Locate the cell with the specified text and output its (X, Y) center coordinate. 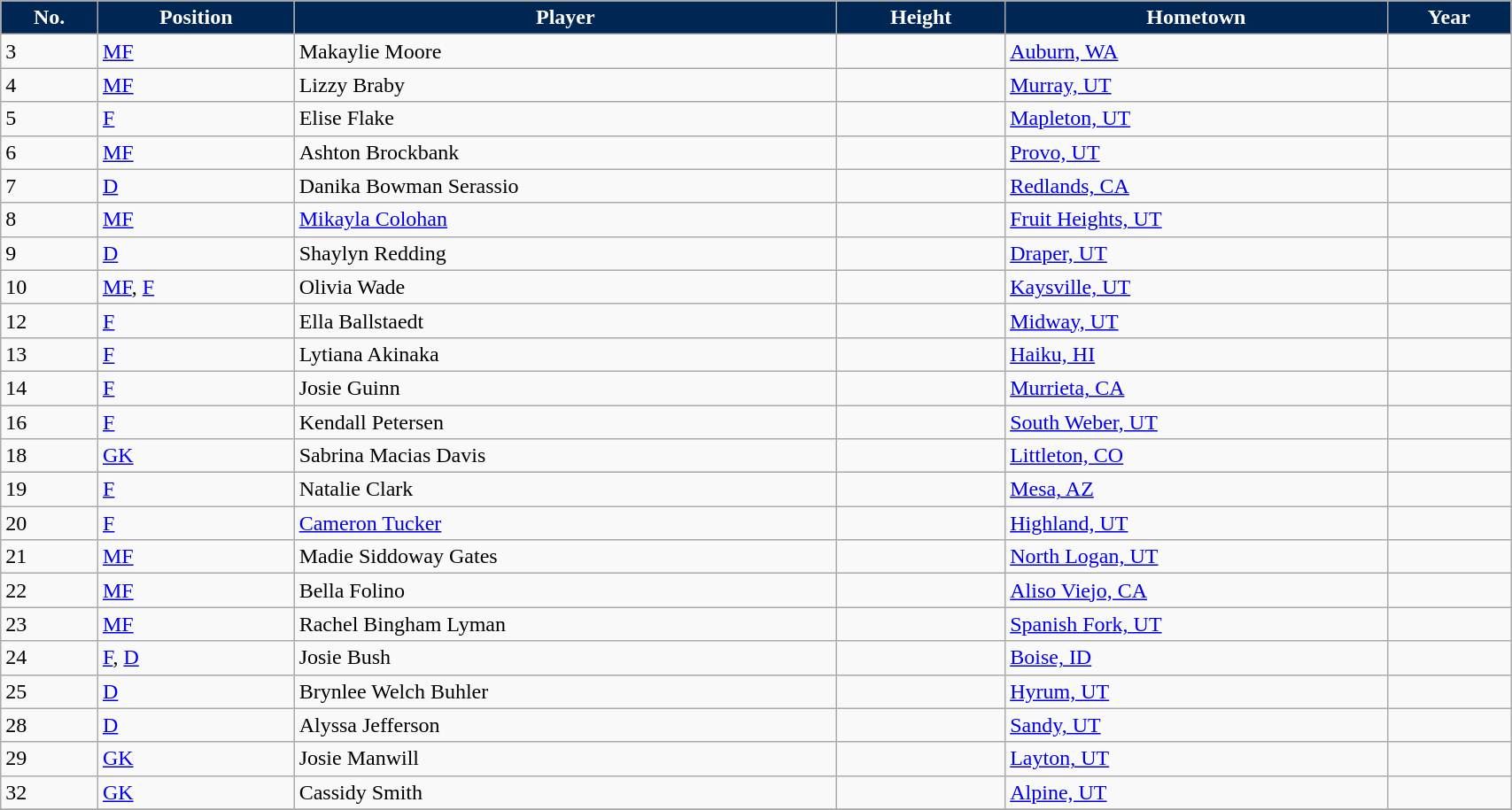
Elise Flake (565, 119)
Ella Ballstaedt (565, 320)
Mapleton, UT (1196, 119)
Haiku, HI (1196, 354)
12 (50, 320)
Kaysville, UT (1196, 287)
6 (50, 152)
Layton, UT (1196, 759)
Brynlee Welch Buhler (565, 691)
Cameron Tucker (565, 523)
Alpine, UT (1196, 792)
29 (50, 759)
8 (50, 220)
9 (50, 253)
No. (50, 18)
Shaylyn Redding (565, 253)
Redlands, CA (1196, 186)
25 (50, 691)
Spanish Fork, UT (1196, 624)
Lytiana Akinaka (565, 354)
Murray, UT (1196, 85)
4 (50, 85)
Bella Folino (565, 590)
Mikayla Colohan (565, 220)
Makaylie Moore (565, 51)
Cassidy Smith (565, 792)
Auburn, WA (1196, 51)
North Logan, UT (1196, 557)
16 (50, 422)
Highland, UT (1196, 523)
Height (921, 18)
Madie Siddoway Gates (565, 557)
Josie Guinn (565, 388)
Sabrina Macias Davis (565, 456)
Natalie Clark (565, 490)
13 (50, 354)
Danika Bowman Serassio (565, 186)
Olivia Wade (565, 287)
10 (50, 287)
Year (1449, 18)
Hometown (1196, 18)
19 (50, 490)
MF, F (196, 287)
21 (50, 557)
32 (50, 792)
Aliso Viejo, CA (1196, 590)
Fruit Heights, UT (1196, 220)
7 (50, 186)
23 (50, 624)
Hyrum, UT (1196, 691)
Sandy, UT (1196, 725)
Position (196, 18)
Provo, UT (1196, 152)
Draper, UT (1196, 253)
Josie Bush (565, 658)
South Weber, UT (1196, 422)
22 (50, 590)
20 (50, 523)
Lizzy Braby (565, 85)
Josie Manwill (565, 759)
Midway, UT (1196, 320)
Littleton, CO (1196, 456)
18 (50, 456)
Boise, ID (1196, 658)
F, D (196, 658)
Murrieta, CA (1196, 388)
Alyssa Jefferson (565, 725)
Ashton Brockbank (565, 152)
24 (50, 658)
Rachel Bingham Lyman (565, 624)
5 (50, 119)
Mesa, AZ (1196, 490)
3 (50, 51)
14 (50, 388)
Kendall Petersen (565, 422)
28 (50, 725)
Player (565, 18)
